Return the (X, Y) coordinate for the center point of the cell that contains the specified text.  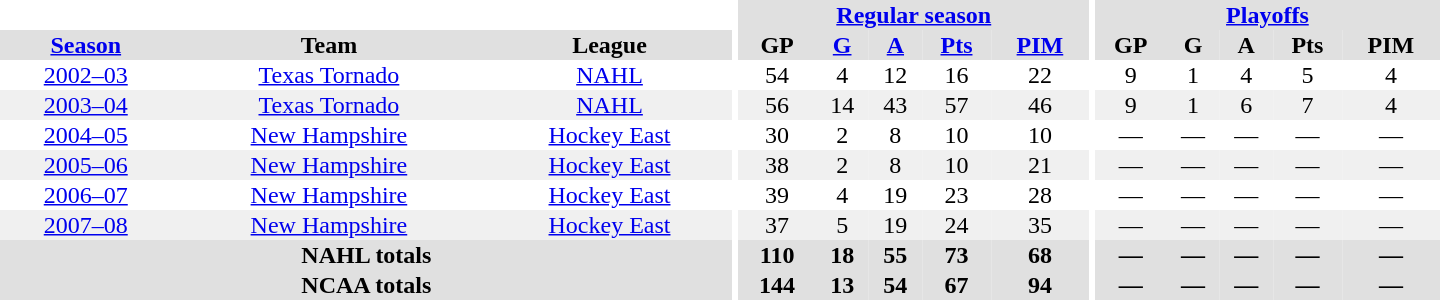
2006–07 (86, 195)
30 (778, 135)
110 (778, 255)
2005–06 (86, 165)
Playoffs (1268, 15)
28 (1040, 195)
NCAA totals (366, 285)
43 (896, 105)
68 (1040, 255)
23 (956, 195)
55 (896, 255)
Season (86, 45)
14 (842, 105)
12 (896, 75)
18 (842, 255)
39 (778, 195)
67 (956, 285)
144 (778, 285)
League (609, 45)
13 (842, 285)
Team (330, 45)
56 (778, 105)
16 (956, 75)
38 (778, 165)
22 (1040, 75)
2002–03 (86, 75)
37 (778, 225)
NAHL totals (366, 255)
57 (956, 105)
21 (1040, 165)
2007–08 (86, 225)
2004–05 (86, 135)
73 (956, 255)
Regular season (914, 15)
7 (1308, 105)
35 (1040, 225)
24 (956, 225)
46 (1040, 105)
6 (1246, 105)
94 (1040, 285)
2003–04 (86, 105)
